Pinpoint the cell where the given text exists, returning its [x, y] midpoint coordinate. 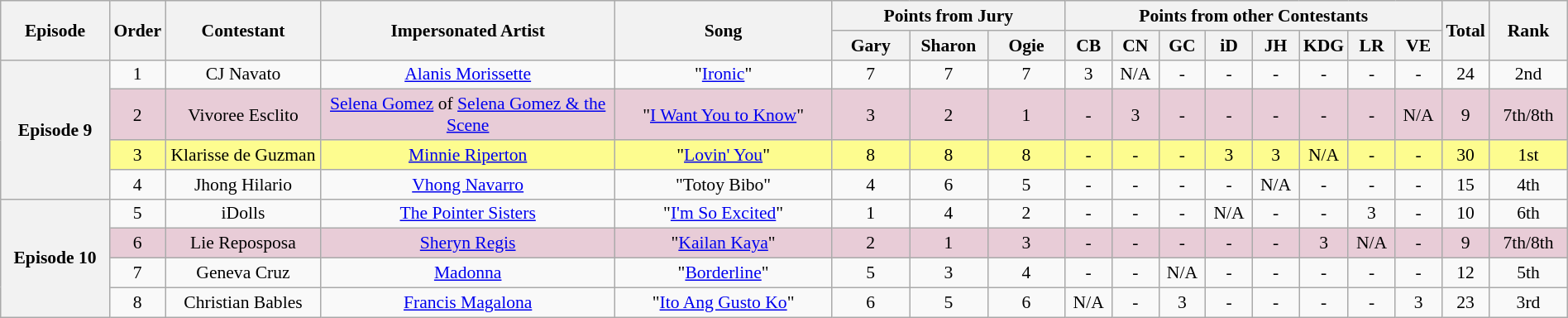
Gary [871, 46]
Minnie Riperton [468, 155]
3rd [1528, 302]
5th [1528, 273]
The Pointer Sisters [468, 214]
Vivoree Esclito [243, 114]
15 [1465, 185]
"I Want You to Know" [723, 114]
6th [1528, 214]
JH [1275, 46]
GC [1183, 46]
Points from Jury [949, 16]
Jhong Hilario [243, 185]
Lie Reposposa [243, 243]
Alanis Morissette [468, 75]
Selena Gomez of Selena Gomez & the Scene [468, 114]
Francis Magalona [468, 302]
Contestant [243, 30]
"Kailan Kaya" [723, 243]
Christian Bables [243, 302]
24 [1465, 75]
"Ironic" [723, 75]
"Totoy Bibo" [723, 185]
Episode [55, 30]
Ogie [1026, 46]
Total [1465, 30]
1st [1528, 155]
2nd [1528, 75]
23 [1465, 302]
CJ Navato [243, 75]
iD [1229, 46]
Sheryn Regis [468, 243]
KDG [1323, 46]
"Ito Ang Gusto Ko" [723, 302]
CB [1088, 46]
CN [1136, 46]
12 [1465, 273]
Sharon [949, 46]
LR [1371, 46]
"I'm So Excited" [723, 214]
Points from other Contestants [1254, 16]
iDolls [243, 214]
Madonna [468, 273]
4th [1528, 185]
Order [137, 30]
30 [1465, 155]
"Lovin' You" [723, 155]
Vhong Navarro [468, 185]
10 [1465, 214]
Episode 9 [55, 129]
VE [1419, 46]
"Borderline" [723, 273]
Song [723, 30]
Klarisse de Guzman [243, 155]
Rank [1528, 30]
Impersonated Artist [468, 30]
Geneva Cruz [243, 273]
Episode 10 [55, 258]
